Return [X, Y] of the center of cell containing provided text 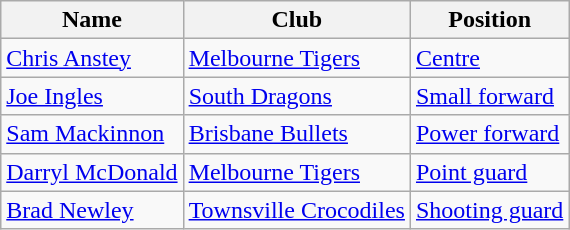
Chris Anstey [92, 58]
Small forward [489, 96]
Club [296, 20]
Brisbane Bullets [296, 134]
Sam Mackinnon [92, 134]
Centre [489, 58]
Brad Newley [92, 210]
Name [92, 20]
South Dragons [296, 96]
Darryl McDonald [92, 172]
Point guard [489, 172]
Position [489, 20]
Townsville Crocodiles [296, 210]
Shooting guard [489, 210]
Joe Ingles [92, 96]
Power forward [489, 134]
